Extract the (X, Y) coordinate from the center of the cell holding the provided text.  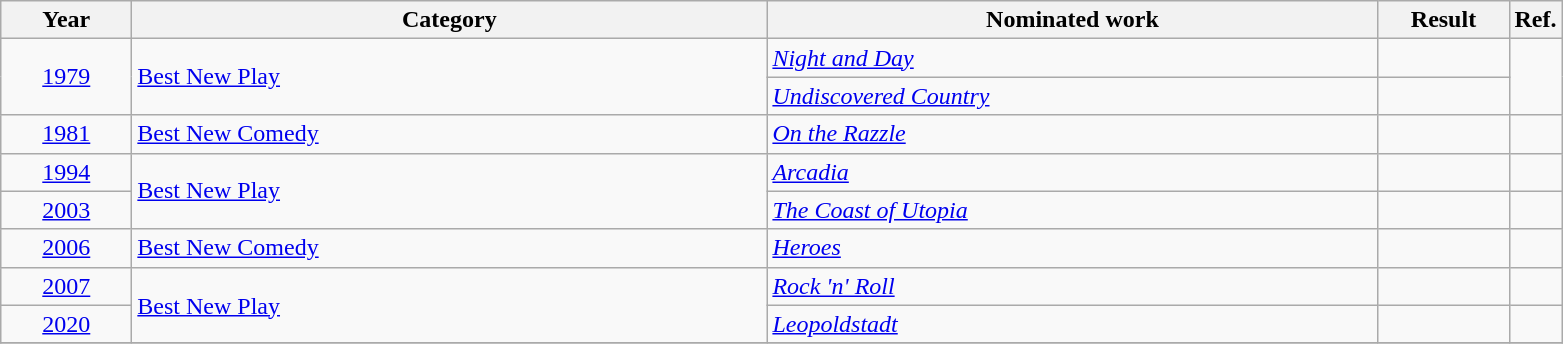
1979 (66, 77)
Ref. (1536, 20)
Category (450, 20)
Result (1444, 20)
Night and Day (1072, 58)
Leopoldstadt (1072, 324)
The Coast of Utopia (1072, 210)
Year (66, 20)
2006 (66, 248)
Undiscovered Country (1072, 96)
Arcadia (1072, 172)
2003 (66, 210)
2020 (66, 324)
On the Razzle (1072, 134)
1994 (66, 172)
Heroes (1072, 248)
Rock 'n' Roll (1072, 286)
Nominated work (1072, 20)
2007 (66, 286)
1981 (66, 134)
